For the text-containing cell, return its midpoint in [x, y] coordinate format. 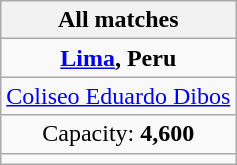
Capacity: 4,600 [118, 134]
Coliseo Eduardo Dibos [118, 96]
Lima, Peru [118, 58]
All matches [118, 20]
